Pinpoint the cell where the given text exists, returning its [x, y] midpoint coordinate. 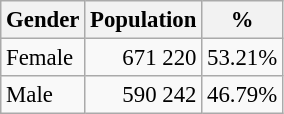
53.21% [242, 58]
Gender [43, 20]
Population [144, 20]
% [242, 20]
671 220 [144, 58]
Male [43, 95]
Female [43, 58]
590 242 [144, 95]
46.79% [242, 95]
